Find where the given text appears and provide that cell's center as [X, Y] coordinate. 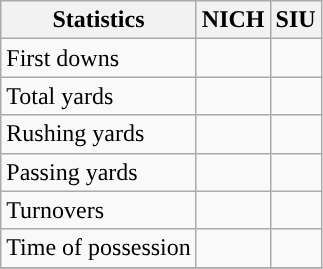
First downs [99, 58]
Turnovers [99, 210]
Time of possession [99, 248]
Passing yards [99, 172]
Rushing yards [99, 134]
Total yards [99, 96]
NICH [233, 20]
SIU [296, 20]
Statistics [99, 20]
